Detect which cell encompasses the target text, then output its (x, y) center coordinate. 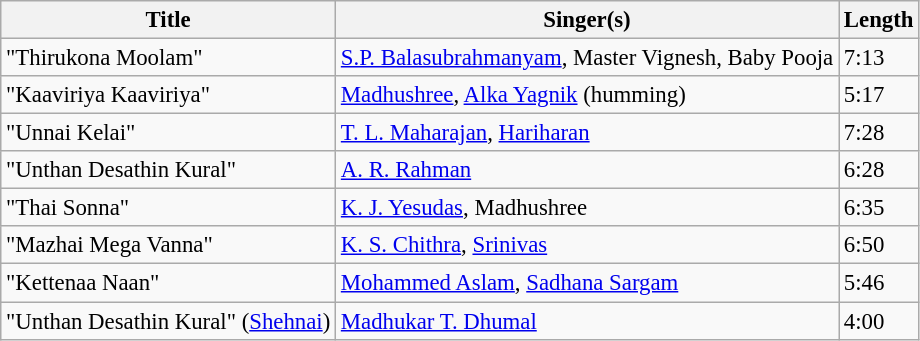
K. J. Yesudas, Madhushree (588, 208)
7:13 (879, 58)
"Unnai Kelai" (168, 133)
T. L. Maharajan, Hariharan (588, 133)
K. S. Chithra, Srinivas (588, 245)
"Mazhai Mega Vanna" (168, 245)
Madhukar T. Dhumal (588, 321)
5:46 (879, 283)
Mohammed Aslam, Sadhana Sargam (588, 283)
"Thai Sonna" (168, 208)
S.P. Balasubrahmanyam, Master Vignesh, Baby Pooja (588, 58)
Madhushree, Alka Yagnik (humming) (588, 95)
4:00 (879, 321)
"Kettenaa Naan" (168, 283)
"Kaaviriya Kaaviriya" (168, 95)
7:28 (879, 133)
6:28 (879, 170)
"Thirukona Moolam" (168, 58)
Length (879, 20)
Title (168, 20)
A. R. Rahman (588, 170)
6:35 (879, 208)
"Unthan Desathin Kural" (168, 170)
"Unthan Desathin Kural" (Shehnai) (168, 321)
6:50 (879, 245)
Singer(s) (588, 20)
5:17 (879, 95)
